Return (x, y) of the center of cell containing provided text 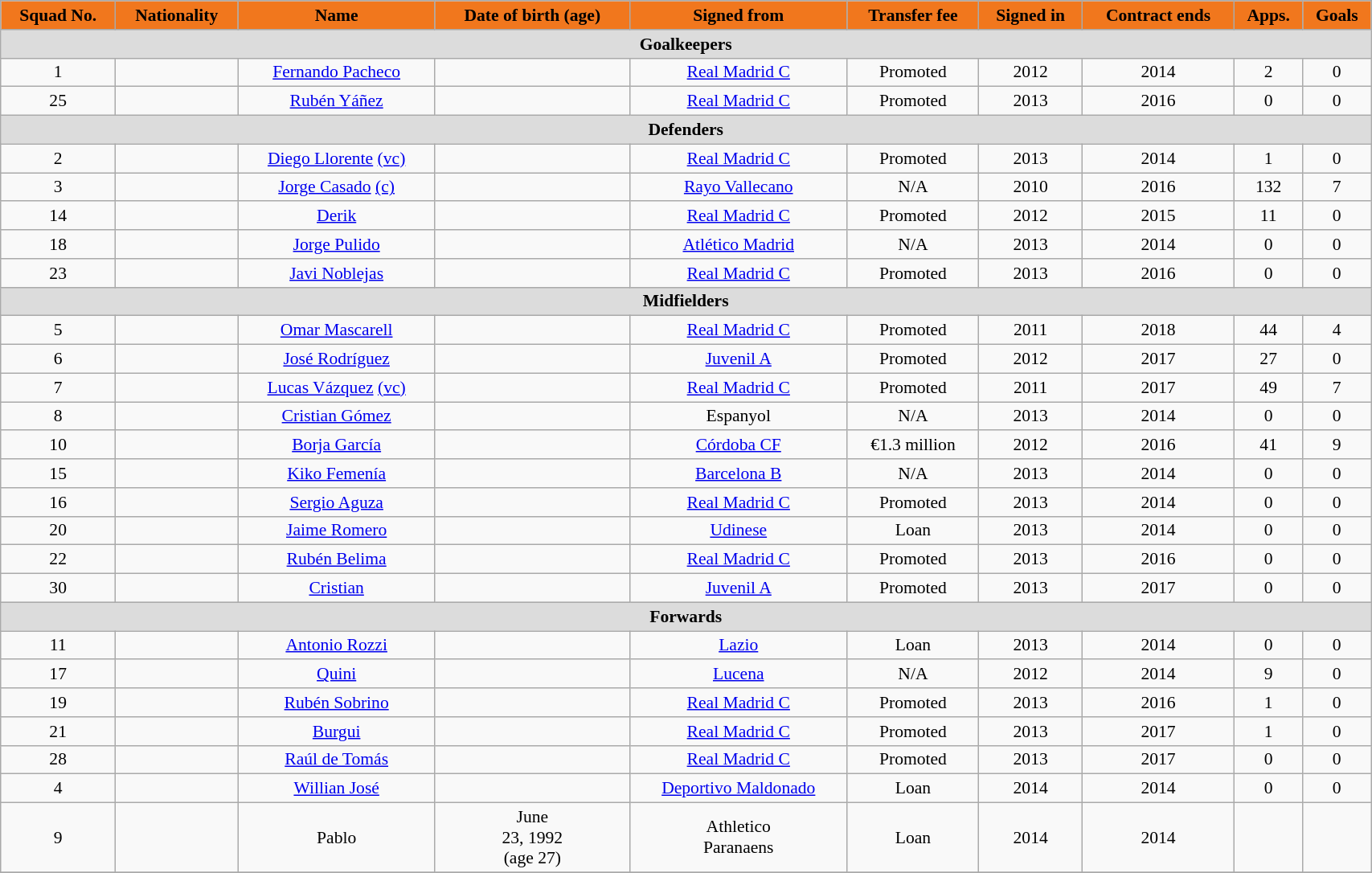
8 (58, 416)
2015 (1159, 216)
Cristian (336, 588)
€1.3 million (913, 445)
22 (58, 559)
Midfielders (686, 301)
Rubén Belima (336, 559)
41 (1268, 445)
Derik (336, 216)
Apps. (1268, 15)
21 (58, 732)
Nationality (177, 15)
15 (58, 473)
Contract ends (1159, 15)
2018 (1159, 330)
Jorge Casado (c) (336, 187)
Udinese (738, 531)
25 (58, 101)
AthleticoParanaens (738, 838)
Deportivo Maldonado (738, 789)
2010 (1030, 187)
Borja García (336, 445)
Goalkeepers (686, 44)
27 (1268, 359)
20 (58, 531)
Cristian Gómez (336, 416)
3 (58, 187)
Defenders (686, 130)
José Rodríguez (336, 359)
Forwards (686, 617)
28 (58, 760)
Pablo (336, 838)
Kiko Femenía (336, 473)
Lucena (738, 674)
Sergio Aguza (336, 502)
Rayo Vallecano (738, 187)
Fernando Pacheco (336, 72)
5 (58, 330)
Diego Llorente (vc) (336, 158)
Espanyol (738, 416)
Jaime Romero (336, 531)
Barcelona B (738, 473)
Name (336, 15)
Jorge Pulido (336, 244)
Transfer fee (913, 15)
Rubén Sobrino (336, 703)
Squad No. (58, 15)
23 (58, 273)
44 (1268, 330)
Burgui (336, 732)
49 (1268, 387)
16 (58, 502)
Lucas Vázquez (vc) (336, 387)
Signed in (1030, 15)
Lazio (738, 646)
Goals (1337, 15)
June23, 1992(age 27) (532, 838)
Antonio Rozzi (336, 646)
18 (58, 244)
17 (58, 674)
132 (1268, 187)
10 (58, 445)
Javi Noblejas (336, 273)
Córdoba CF (738, 445)
Omar Mascarell (336, 330)
19 (58, 703)
Date of birth (age) (532, 15)
Rubén Yáñez (336, 101)
14 (58, 216)
Signed from (738, 15)
Quini (336, 674)
Atlético Madrid (738, 244)
30 (58, 588)
6 (58, 359)
Willian José (336, 789)
Raúl de Tomás (336, 760)
